Output the (x, y) coordinate of the center of the cell containing the given text.  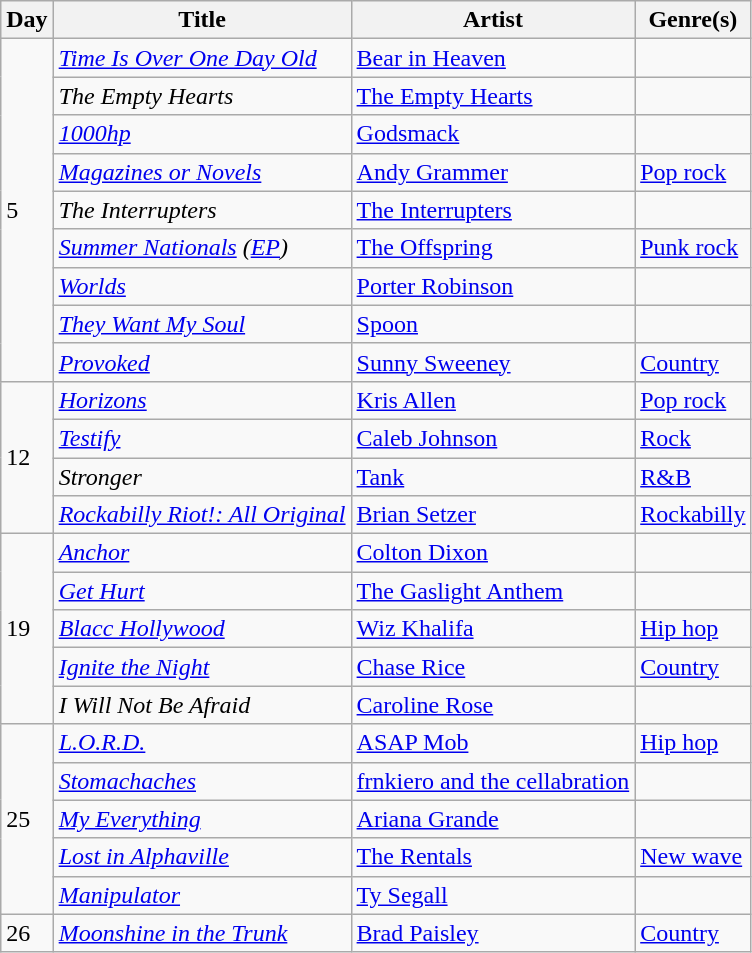
The Gaslight Anthem (493, 591)
Horizons (202, 400)
Summer Nationals (EP) (202, 248)
Caleb Johnson (493, 438)
R&B (693, 477)
Day (27, 20)
Caroline Rose (493, 705)
Worlds (202, 286)
Bear in Heaven (493, 58)
L.O.R.D. (202, 743)
Chase Rice (493, 667)
They Want My Soul (202, 324)
5 (27, 210)
Moonshine in the Trunk (202, 933)
1000hp (202, 134)
ASAP Mob (493, 743)
Testify (202, 438)
Lost in Alphaville (202, 857)
Anchor (202, 553)
Title (202, 20)
Genre(s) (693, 20)
Spoon (493, 324)
Stomachaches (202, 781)
Blacc Hollywood (202, 629)
Rockabilly (693, 515)
Brian Setzer (493, 515)
19 (27, 629)
26 (27, 933)
My Everything (202, 819)
The Rentals (493, 857)
frnkiero and the cellabration (493, 781)
Magazines or Novels (202, 172)
New wave (693, 857)
Artist (493, 20)
Stronger (202, 477)
Godsmack (493, 134)
Porter Robinson (493, 286)
Wiz Khalifa (493, 629)
Sunny Sweeney (493, 362)
Colton Dixon (493, 553)
Provoked (202, 362)
12 (27, 457)
Rock (693, 438)
Punk rock (693, 248)
Ariana Grande (493, 819)
Get Hurt (202, 591)
Andy Grammer (493, 172)
The Offspring (493, 248)
Kris Allen (493, 400)
Brad Paisley (493, 933)
Ignite the Night (202, 667)
Time Is Over One Day Old (202, 58)
Manipulator (202, 895)
I Will Not Be Afraid (202, 705)
25 (27, 819)
Tank (493, 477)
Rockabilly Riot!: All Original (202, 515)
Ty Segall (493, 895)
